Identify which cell holds the provided text, then report its [x, y] central coordinate. 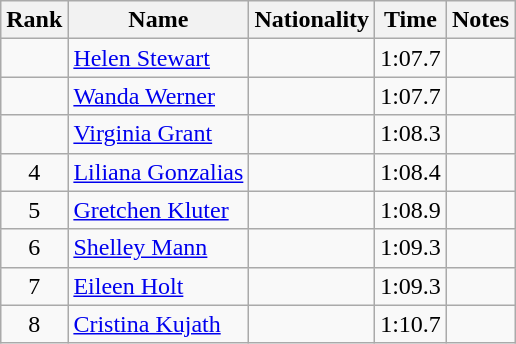
Cristina Kujath [158, 324]
1:08.9 [411, 210]
Rank [34, 20]
5 [34, 210]
Liliana Gonzalias [158, 172]
Helen Stewart [158, 58]
Nationality [312, 20]
Notes [480, 20]
Time [411, 20]
Eileen Holt [158, 286]
1:08.3 [411, 134]
6 [34, 248]
4 [34, 172]
7 [34, 286]
1:10.7 [411, 324]
Name [158, 20]
Shelley Mann [158, 248]
8 [34, 324]
Virginia Grant [158, 134]
Gretchen Kluter [158, 210]
1:08.4 [411, 172]
Wanda Werner [158, 96]
